Locate the cell with the specified text and output its [x, y] center coordinate. 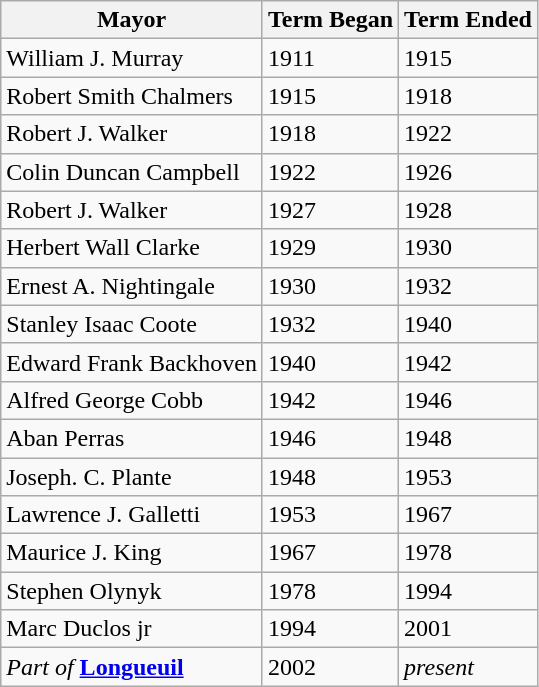
Maurice J. King [132, 553]
Joseph. C. Plante [132, 477]
Colin Duncan Campbell [132, 172]
Stanley Isaac Coote [132, 324]
Ernest A. Nightingale [132, 286]
Herbert Wall Clarke [132, 248]
present [468, 667]
1928 [468, 210]
1926 [468, 172]
Marc Duclos jr [132, 629]
William J. Murray [132, 58]
1911 [330, 58]
2002 [330, 667]
1929 [330, 248]
Part of Longueuil [132, 667]
1927 [330, 210]
Term Ended [468, 20]
2001 [468, 629]
Lawrence J. Galletti [132, 515]
Aban Perras [132, 438]
Stephen Olynyk [132, 591]
Term Began [330, 20]
Robert Smith Chalmers [132, 96]
Mayor [132, 20]
Edward Frank Backhoven [132, 362]
Alfred George Cobb [132, 400]
